Scan for the cell matching the given text and deliver its [X, Y] coordinate at center. 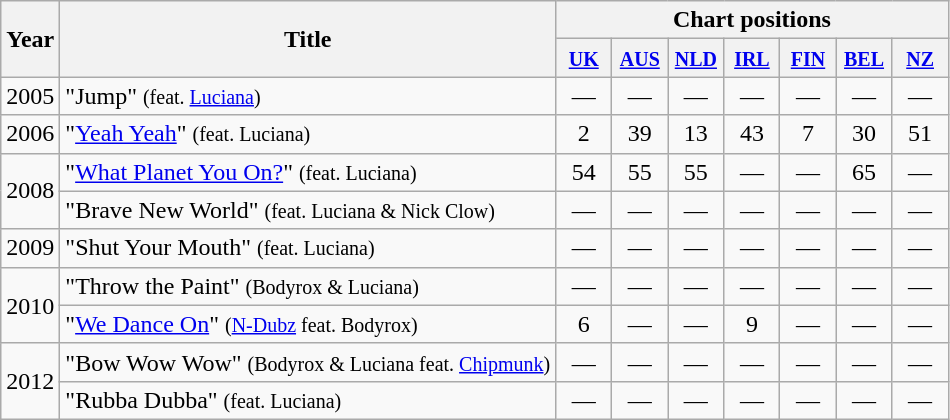
BEL [864, 58]
30 [864, 134]
"Jump" (feat. Luciana) [308, 96]
AUS [640, 58]
6 [584, 324]
"Yeah Yeah" (feat. Luciana) [308, 134]
2010 [30, 305]
65 [864, 172]
13 [696, 134]
51 [920, 134]
2005 [30, 96]
54 [584, 172]
"What Planet You On?" (feat. Luciana) [308, 172]
"We Dance On" (N-Dubz feat. Bodyrox) [308, 324]
NLD [696, 58]
"Brave New World" (feat. Luciana & Nick Clow) [308, 210]
"Shut Your Mouth" (feat. Luciana) [308, 248]
Chart positions [752, 20]
NZ [920, 58]
FIN [808, 58]
9 [752, 324]
43 [752, 134]
2009 [30, 248]
2006 [30, 134]
IRL [752, 58]
"Throw the Paint" (Bodyrox & Luciana) [308, 286]
7 [808, 134]
2 [584, 134]
39 [640, 134]
2008 [30, 191]
Title [308, 39]
"Bow Wow Wow" (Bodyrox & Luciana feat. Chipmunk) [308, 362]
"Rubba Dubba" (feat. Luciana) [308, 400]
UK [584, 58]
Year [30, 39]
2012 [30, 381]
